Capture the cell that displays the provided text and extract its (X, Y) central coordinate. 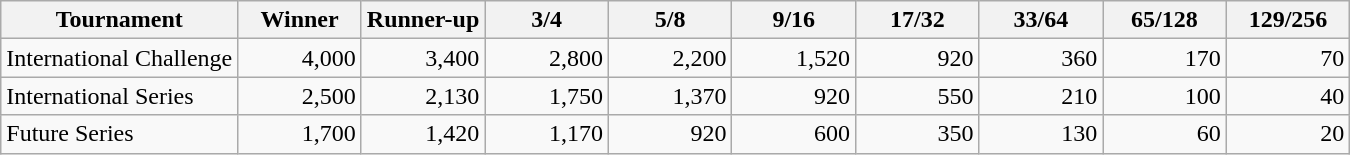
60 (1165, 134)
1,370 (670, 96)
600 (794, 134)
70 (1288, 58)
4,000 (300, 58)
1,750 (547, 96)
Winner (300, 20)
2,800 (547, 58)
2,500 (300, 96)
130 (1041, 134)
40 (1288, 96)
2,130 (423, 96)
1,700 (300, 134)
2,200 (670, 58)
550 (918, 96)
International Challenge (120, 58)
1,520 (794, 58)
3,400 (423, 58)
3/4 (547, 20)
65/128 (1165, 20)
17/32 (918, 20)
5/8 (670, 20)
350 (918, 134)
129/256 (1288, 20)
1,420 (423, 134)
33/64 (1041, 20)
1,170 (547, 134)
20 (1288, 134)
9/16 (794, 20)
Future Series (120, 134)
360 (1041, 58)
100 (1165, 96)
Runner-up (423, 20)
170 (1165, 58)
Tournament (120, 20)
210 (1041, 96)
International Series (120, 96)
